Locate the cell with the specified text and output its (x, y) center coordinate. 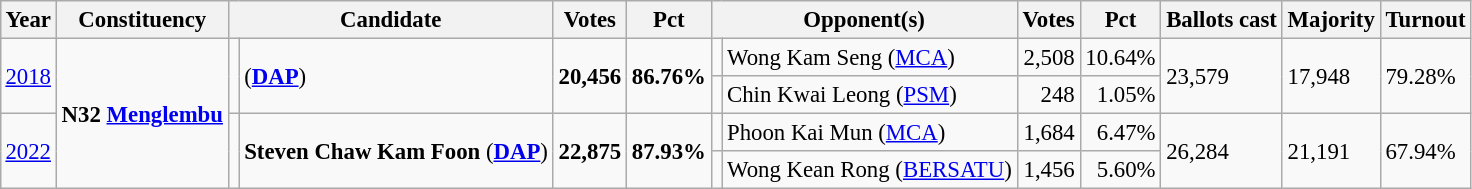
6.47% (1120, 133)
2022 (28, 152)
(DAP) (396, 76)
67.94% (1426, 152)
1,456 (1048, 170)
21,191 (1331, 152)
20,456 (590, 76)
Wong Kam Seng (MCA) (870, 57)
Ballots cast (1222, 20)
Constituency (142, 20)
Candidate (390, 20)
79.28% (1426, 76)
248 (1048, 95)
Majority (1331, 20)
26,284 (1222, 152)
1.05% (1120, 95)
22,875 (590, 152)
Steven Chaw Kam Foon (DAP) (396, 152)
5.60% (1120, 170)
Turnout (1426, 20)
Chin Kwai Leong (PSM) (870, 95)
1,684 (1048, 133)
Opponent(s) (864, 20)
N32 Menglembu (142, 113)
87.93% (668, 152)
10.64% (1120, 57)
Phoon Kai Mun (MCA) (870, 133)
Year (28, 20)
23,579 (1222, 76)
2018 (28, 76)
86.76% (668, 76)
Wong Kean Rong (BERSATU) (870, 170)
2,508 (1048, 57)
17,948 (1331, 76)
